Capture the cell that displays the provided text and extract its [x, y] central coordinate. 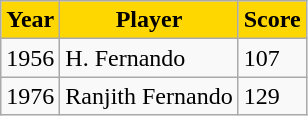
1976 [30, 96]
H. Fernando [149, 58]
Year [30, 20]
129 [272, 96]
Player [149, 20]
Ranjith Fernando [149, 96]
107 [272, 58]
1956 [30, 58]
Score [272, 20]
